Identify which cell holds the provided text, then report its (X, Y) central coordinate. 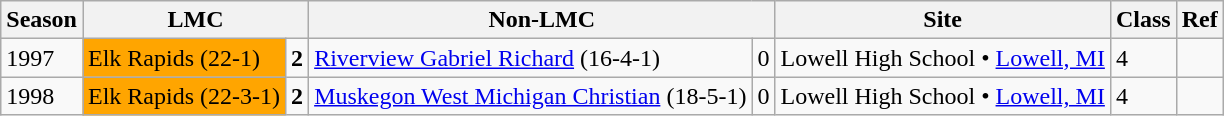
Muskegon West Michigan Christian (18-5-1) (530, 96)
1997 (42, 58)
Elk Rapids (22-3-1) (184, 96)
Non-LMC (542, 20)
Elk Rapids (22-1) (184, 58)
Season (42, 20)
LMC (195, 20)
Site (942, 20)
Ref (1200, 20)
Riverview Gabriel Richard (16-4-1) (530, 58)
Class (1143, 20)
1998 (42, 96)
